Scan for the cell matching the given text and deliver its [x, y] coordinate at center. 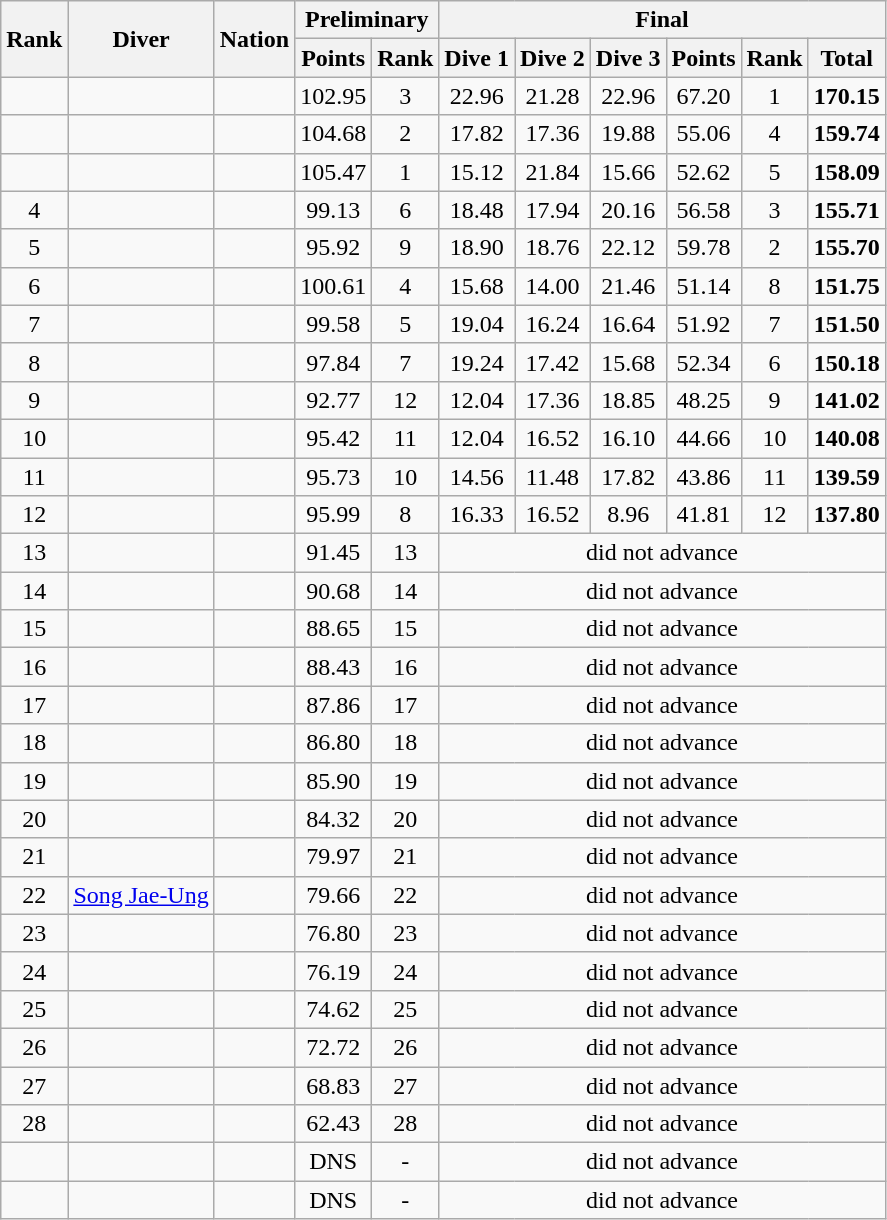
16.10 [628, 438]
79.97 [334, 857]
51.92 [704, 324]
137.80 [846, 515]
72.72 [334, 1047]
92.77 [334, 400]
19.88 [628, 134]
67.20 [704, 96]
79.66 [334, 895]
Preliminary [367, 20]
159.74 [846, 134]
Dive 1 [477, 58]
99.58 [334, 324]
62.43 [334, 1124]
88.65 [334, 629]
76.80 [334, 933]
21.46 [628, 286]
51.14 [704, 286]
100.61 [334, 286]
59.78 [704, 248]
Total [846, 58]
Diver [141, 39]
Dive 3 [628, 58]
150.18 [846, 362]
15.66 [628, 172]
141.02 [846, 400]
52.34 [704, 362]
99.13 [334, 210]
139.59 [846, 477]
17.94 [553, 210]
22.12 [628, 248]
140.08 [846, 438]
21.28 [553, 96]
76.19 [334, 971]
155.71 [846, 210]
21.84 [553, 172]
91.45 [334, 553]
19.24 [477, 362]
18.48 [477, 210]
16.33 [477, 515]
97.84 [334, 362]
44.66 [704, 438]
Nation [254, 39]
95.73 [334, 477]
95.99 [334, 515]
16.64 [628, 324]
17.42 [553, 362]
95.42 [334, 438]
95.92 [334, 248]
16.24 [553, 324]
56.58 [704, 210]
41.81 [704, 515]
90.68 [334, 591]
Final [662, 20]
151.75 [846, 286]
Song Jae-Ung [141, 895]
68.83 [334, 1085]
105.47 [334, 172]
18.85 [628, 400]
43.86 [704, 477]
86.80 [334, 743]
170.15 [846, 96]
158.09 [846, 172]
87.86 [334, 705]
52.62 [704, 172]
19.04 [477, 324]
48.25 [704, 400]
151.50 [846, 324]
102.95 [334, 96]
88.43 [334, 667]
155.70 [846, 248]
18.76 [553, 248]
14.56 [477, 477]
85.90 [334, 781]
15.12 [477, 172]
55.06 [704, 134]
20.16 [628, 210]
14.00 [553, 286]
84.32 [334, 819]
74.62 [334, 1009]
11.48 [553, 477]
8.96 [628, 515]
Dive 2 [553, 58]
104.68 [334, 134]
18.90 [477, 248]
